Search for the cell housing the specified text and yield its (X, Y) center coordinate. 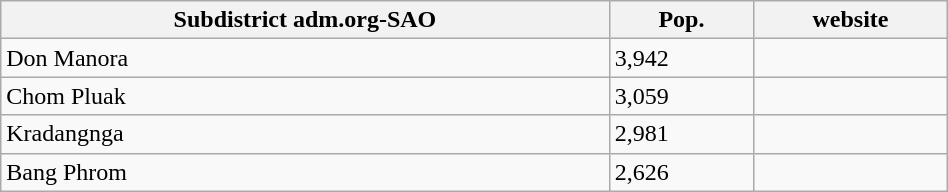
2,981 (682, 134)
3,059 (682, 96)
3,942 (682, 58)
Kradangnga (305, 134)
Subdistrict adm.org-SAO (305, 20)
website (851, 20)
Bang Phrom (305, 172)
Chom Pluak (305, 96)
Don Manora (305, 58)
Pop. (682, 20)
2,626 (682, 172)
